Pinpoint the cell where the given text exists, returning its [x, y] midpoint coordinate. 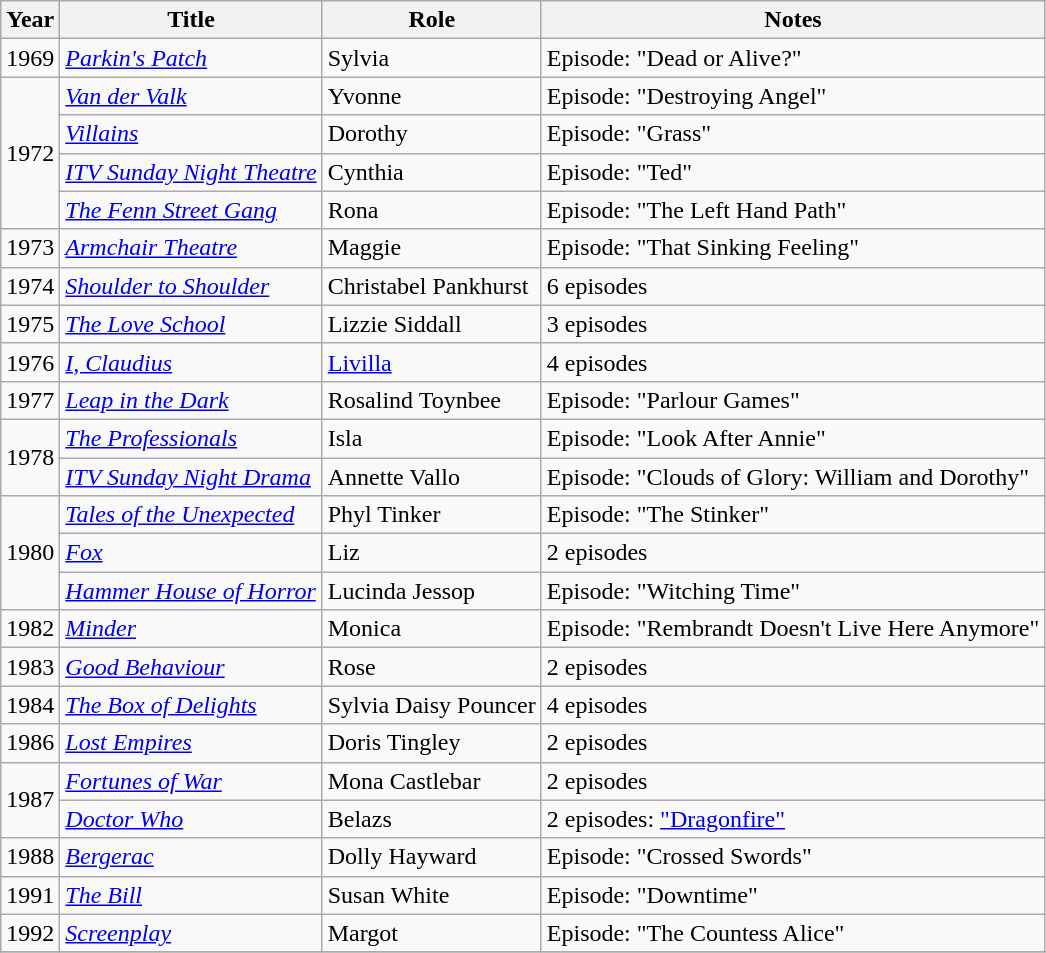
Episode: "Ted" [793, 172]
Doctor Who [191, 819]
Lost Empires [191, 743]
Rose [432, 667]
Episode: "Grass" [793, 134]
Good Behaviour [191, 667]
Cynthia [432, 172]
Episode: "Destroying Angel" [793, 96]
Sylvia [432, 58]
Villains [191, 134]
1978 [30, 457]
Hammer House of Horror [191, 591]
1987 [30, 800]
Notes [793, 20]
Annette Vallo [432, 477]
Dolly Hayward [432, 857]
Parkin's Patch [191, 58]
1972 [30, 153]
The Professionals [191, 438]
Year [30, 20]
Fox [191, 553]
1975 [30, 324]
Lizzie Siddall [432, 324]
Leap in the Dark [191, 400]
Episode: "Parlour Games" [793, 400]
Susan White [432, 895]
Episode: "Crossed Swords" [793, 857]
Monica [432, 629]
Screenplay [191, 933]
Episode: "The Stinker" [793, 515]
Van der Valk [191, 96]
Episode: "Rembrandt Doesn't Live Here Anymore" [793, 629]
Title [191, 20]
Bergerac [191, 857]
Rosalind Toynbee [432, 400]
Doris Tingley [432, 743]
The Box of Delights [191, 705]
1988 [30, 857]
Rona [432, 210]
Episode: "Clouds of Glory: William and Dorothy" [793, 477]
6 episodes [793, 286]
Episode: "Dead or Alive?" [793, 58]
Role [432, 20]
Dorothy [432, 134]
Yvonne [432, 96]
Phyl Tinker [432, 515]
1983 [30, 667]
Episode: "The Countess Alice" [793, 933]
2 episodes: "Dragonfire" [793, 819]
1991 [30, 895]
Lucinda Jessop [432, 591]
1980 [30, 553]
Livilla [432, 362]
Fortunes of War [191, 781]
Episode: "Look After Annie" [793, 438]
Liz [432, 553]
Tales of the Unexpected [191, 515]
Armchair Theatre [191, 248]
1984 [30, 705]
I, Claudius [191, 362]
Margot [432, 933]
Episode: "Downtime" [793, 895]
Minder [191, 629]
Episode: "The Left Hand Path" [793, 210]
Isla [432, 438]
1973 [30, 248]
1977 [30, 400]
1974 [30, 286]
The Fenn Street Gang [191, 210]
Sylvia Daisy Pouncer [432, 705]
Episode: "That Sinking Feeling" [793, 248]
ITV Sunday Night Drama [191, 477]
Christabel Pankhurst [432, 286]
Maggie [432, 248]
1992 [30, 933]
1976 [30, 362]
The Love School [191, 324]
3 episodes [793, 324]
1969 [30, 58]
The Bill [191, 895]
Shoulder to Shoulder [191, 286]
ITV Sunday Night Theatre [191, 172]
Belazs [432, 819]
1982 [30, 629]
Episode: "Witching Time" [793, 591]
1986 [30, 743]
Mona Castlebar [432, 781]
